Identify which cell holds the provided text, then report its [x, y] central coordinate. 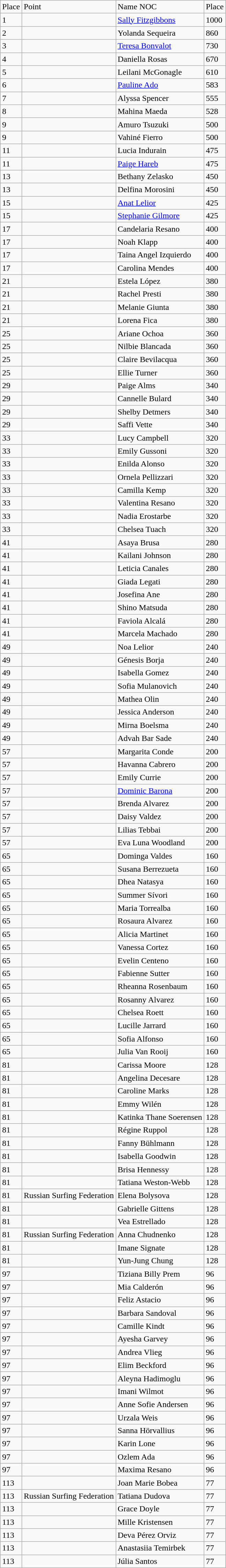
Sofia Alfonso [160, 1039]
Rheanna Rosenbaum [160, 986]
Valentina Resano [160, 503]
Ayesha Garvey [160, 1339]
Daisy Valdez [160, 817]
7 [11, 98]
Name NOC [160, 7]
Claire Bevilacqua [160, 359]
Kailani Johnson [160, 555]
610 [215, 72]
Chelsea Roett [160, 1013]
Carolina Mendes [160, 268]
Maria Torrealba [160, 908]
Gabrielle Gittens [160, 1208]
Anna Chudnenko [160, 1235]
Leticia Canales [160, 568]
Evelin Centeno [160, 960]
Júlia Santos [160, 1561]
Alicia Martinet [160, 934]
Caroline Marks [160, 1091]
Estela López [160, 281]
Mirna Boelsma [160, 725]
6 [11, 85]
Angelina Decesare [160, 1078]
Isabella Gomez [160, 673]
Mathea Olin [160, 699]
Grace Doyle [160, 1509]
Bethany Zelasko [160, 177]
Tatiana Dudova [160, 1496]
555 [215, 98]
Chelsea Tuach [160, 529]
Dominic Barona [160, 790]
Teresa Bonvalot [160, 46]
Sofia Mulanovich [160, 686]
Shelby Detmers [160, 412]
Nadia Erostarbe [160, 516]
Leilani McGonagle [160, 72]
Melanie Giunta [160, 307]
Anne Sofie Andersen [160, 1404]
Havanna Cabrero [160, 764]
Jessica Anderson [160, 712]
Giada Legati [160, 582]
Delfina Morosini [160, 190]
Tiziana Billy Prem [160, 1274]
3 [11, 46]
Katinka Thane Soerensen [160, 1117]
Marcela Machado [160, 634]
Point [69, 7]
Yolanda Sequeira [160, 33]
Ornela Pellizzari [160, 477]
1000 [215, 20]
Margarita Conde [160, 751]
Lucia Indurain [160, 150]
8 [11, 111]
Enilda Alonso [160, 464]
Génesis Borja [160, 660]
Feliz Astacio [160, 1300]
Noa Lelior [160, 647]
Josefina Ane [160, 595]
Sally Fitzgibbons [160, 20]
Noah Klapp [160, 242]
Julia Van Rooij [160, 1052]
Mahina Maeda [160, 111]
Imani Wilmot [160, 1391]
Barbara Sandoval [160, 1313]
Deva Pérez Orviz [160, 1535]
Mille Kristensen [160, 1522]
Andrea Vlieg [160, 1352]
Imane Signate [160, 1248]
Mia Calderón [160, 1287]
Camilla Kemp [160, 490]
Nilbie Blancada [160, 346]
Régine Ruppol [160, 1130]
Faviola Alcalá [160, 621]
Shino Matsuda [160, 608]
670 [215, 59]
Rosaura Alvarez [160, 921]
Emily Gussoni [160, 451]
Yun-Jung Chung [160, 1261]
Anastasiia Temirbek [160, 1548]
Amuro Tsuzuki [160, 124]
Cannelle Bulard [160, 399]
Advah Bar Sade [160, 738]
Rosanny Alvarez [160, 1000]
Vanessa Cortez [160, 947]
Emmy Wilén [160, 1104]
Vea Estrellado [160, 1222]
Alyssa Spencer [160, 98]
1 [11, 20]
Dominga Valdes [160, 856]
Stephanie Gilmore [160, 216]
Lilias Tebbai [160, 830]
Karin Lone [160, 1444]
Saffi Vette [160, 425]
583 [215, 85]
Susana Berrezueta [160, 869]
Emily Currie [160, 777]
Carissa Moore [160, 1065]
Tatiana Weston-Webb [160, 1182]
730 [215, 46]
Ozlem Ada [160, 1457]
Urzala Weis [160, 1418]
Isabella Goodwin [160, 1156]
Pauline Ado [160, 85]
Anat Lelior [160, 203]
Ellie Turner [160, 372]
Candelaria Resano [160, 229]
Lucille Jarrard [160, 1026]
Ariane Ochoa [160, 333]
Elim Beckford [160, 1365]
Maxima Resano [160, 1470]
528 [215, 111]
Paige Alms [160, 386]
4 [11, 59]
Sanna Hörvallius [160, 1431]
Brisa Hennessy [160, 1169]
860 [215, 33]
Elena Bolysova [160, 1195]
Fabienne Sutter [160, 973]
Rachel Presti [160, 294]
Taina Angel Izquierdo [160, 255]
Paige Hareb [160, 164]
Lorena Fica [160, 320]
Aleyna Hadimoglu [160, 1378]
5 [11, 72]
2 [11, 33]
Lucy Campbell [160, 438]
Joan Marie Bobea [160, 1483]
Camille Kindt [160, 1326]
Dhea Natasya [160, 882]
Brenda Alvarez [160, 804]
Eva Luna Woodland [160, 843]
Summer Sívori [160, 895]
Asaya Brusa [160, 542]
Fanny Bühlmann [160, 1143]
Vahiné Fierro [160, 137]
Daniella Rosas [160, 59]
